From the cell containing the given text, extract its center point as [x, y] coordinate. 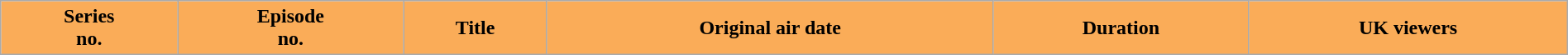
UK viewers [1408, 28]
Seriesno. [89, 28]
Title [475, 28]
Duration [1121, 28]
Original air date [770, 28]
Episodeno. [291, 28]
